Extract the (x, y) coordinate from the center of the cell holding the provided text.  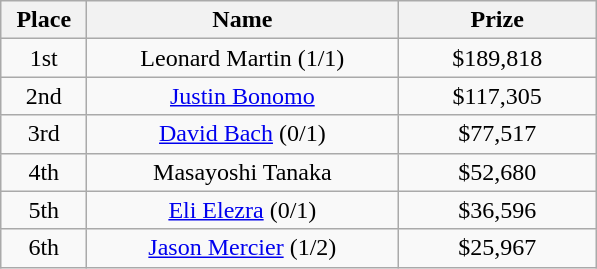
$117,305 (498, 96)
$189,818 (498, 58)
Jason Mercier (1/2) (242, 248)
Prize (498, 20)
3rd (44, 134)
$52,680 (498, 172)
Leonard Martin (1/1) (242, 58)
1st (44, 58)
Masayoshi Tanaka (242, 172)
2nd (44, 96)
4th (44, 172)
$25,967 (498, 248)
6th (44, 248)
Place (44, 20)
$36,596 (498, 210)
David Bach (0/1) (242, 134)
Eli Elezra (0/1) (242, 210)
Justin Bonomo (242, 96)
$77,517 (498, 134)
5th (44, 210)
Name (242, 20)
